Pinpoint the cell where the given text exists, returning its [X, Y] midpoint coordinate. 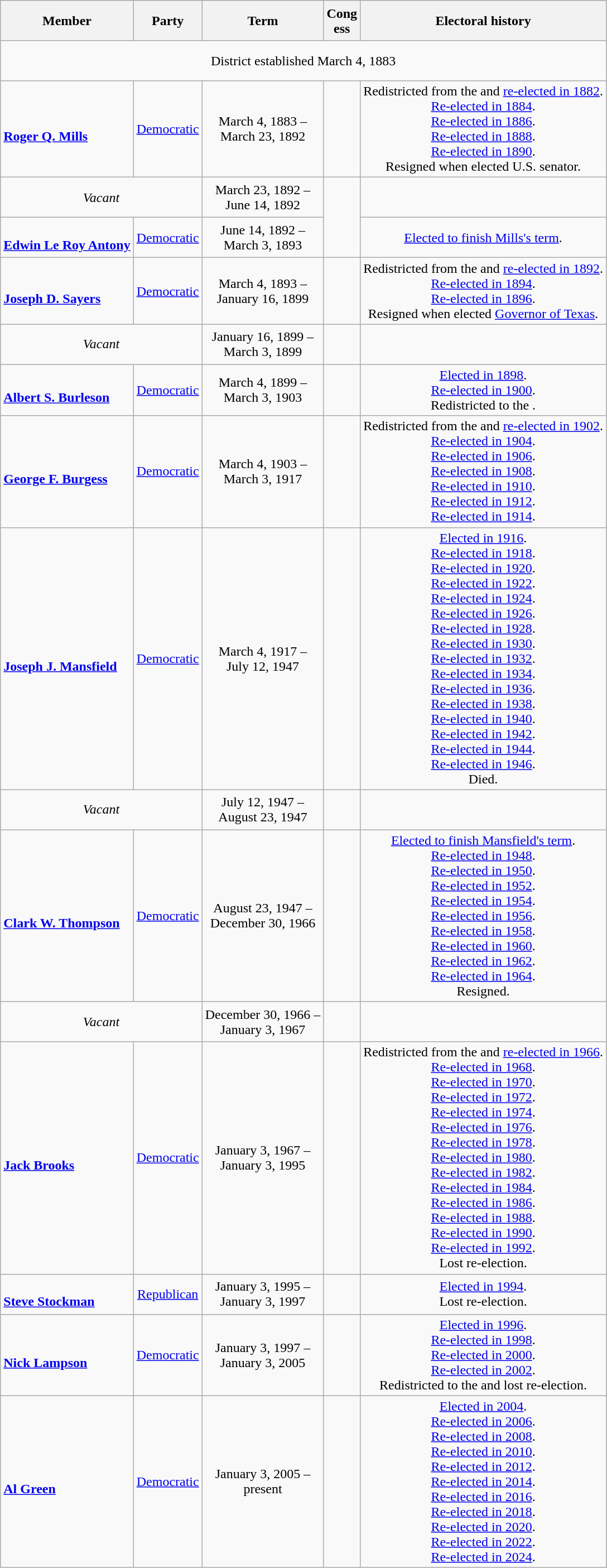
Joseph D. Sayers [67, 291]
August 23, 1947 – December 30, 1966 [263, 916]
January 16, 1899 –March 3, 1899 [263, 344]
Member [67, 21]
Party [167, 21]
Electoral history [483, 21]
December 30, 1966 –January 3, 1967 [263, 1022]
District established March 4, 1883 [303, 61]
Term [263, 21]
Roger Q. Mills [67, 129]
March 4, 1903 – March 3, 1917 [263, 472]
March 4, 1899 – March 3, 1903 [263, 390]
March 4, 1893 – January 16, 1899 [263, 291]
Clark W. Thompson [67, 916]
George F. Burgess [67, 472]
January 3, 1997 – January 3, 2005 [263, 1355]
Joseph J. Mansfield [67, 658]
Republican [167, 1294]
January 3, 2005 –present [263, 1482]
June 14, 1892 – March 3, 1893 [263, 238]
Jack Brooks [67, 1158]
Al Green [67, 1482]
Elected in 1994.Lost re-election. [483, 1294]
Congess [342, 21]
January 3, 1995 – January 3, 1997 [263, 1294]
Nick Lampson [67, 1355]
Albert S. Burleson [67, 390]
Edwin Le Roy Antony [67, 238]
Redistricted from the and re-elected in 1892.Re-elected in 1894.Re-elected in 1896.Resigned when elected Governor of Texas. [483, 291]
Steve Stockman [67, 1294]
March 4, 1917 – July 12, 1947 [263, 658]
Elected to finish Mills's term. [483, 238]
March 23, 1892 –June 14, 1892 [263, 198]
January 3, 1967 – January 3, 1995 [263, 1158]
Elected in 1898.Re-elected in 1900.Redistricted to the . [483, 390]
March 4, 1883 –March 23, 1892 [263, 129]
Elected in 1996.Re-elected in 1998.Re-elected in 2000.Re-elected in 2002.Redistricted to the and lost re-election. [483, 1355]
July 12, 1947 –August 23, 1947 [263, 810]
